From the cell containing the given text, extract its center point as [X, Y] coordinate. 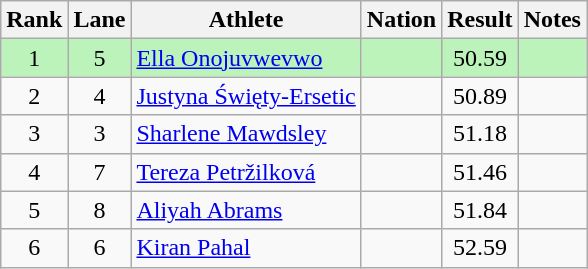
51.46 [480, 172]
Ella Onojuvwevwo [246, 58]
50.59 [480, 58]
52.59 [480, 248]
Justyna Święty-Ersetic [246, 96]
Kiran Pahal [246, 248]
8 [100, 210]
50.89 [480, 96]
Sharlene Mawdsley [246, 134]
Lane [100, 20]
Result [480, 20]
Nation [401, 20]
Notes [552, 20]
Tereza Petržilková [246, 172]
Rank [34, 20]
2 [34, 96]
Athlete [246, 20]
7 [100, 172]
51.84 [480, 210]
Aliyah Abrams [246, 210]
1 [34, 58]
51.18 [480, 134]
